Search for the cell housing the specified text and yield its [x, y] center coordinate. 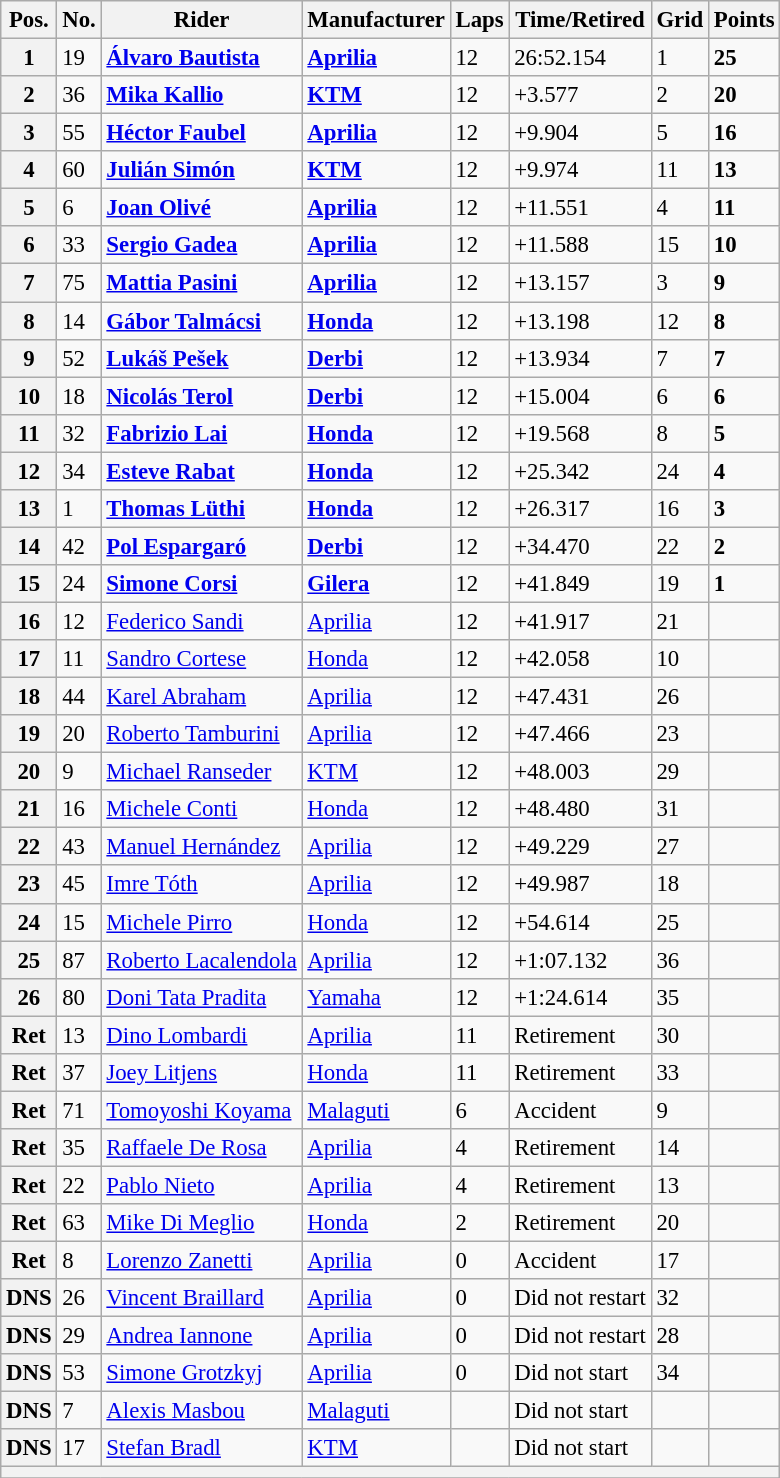
Nicolás Terol [202, 396]
87 [79, 960]
Joey Litjens [202, 1073]
+15.004 [580, 396]
Roberto Lacalendola [202, 960]
Laps [480, 20]
+48.003 [580, 772]
Pol Espargaró [202, 546]
+54.614 [580, 922]
Pablo Nieto [202, 1185]
28 [680, 1336]
53 [79, 1373]
+19.568 [580, 433]
55 [79, 133]
+11.588 [580, 245]
42 [79, 546]
+1:07.132 [580, 960]
52 [79, 358]
+48.480 [580, 809]
Simone Grotzkyj [202, 1373]
27 [680, 847]
Julián Simón [202, 170]
Lorenzo Zanetti [202, 1261]
Esteve Rabat [202, 471]
43 [79, 847]
Pos. [29, 20]
44 [79, 697]
Simone Corsi [202, 584]
Fabrizio Lai [202, 433]
+9.974 [580, 170]
Roberto Tamburini [202, 734]
No. [79, 20]
+47.466 [580, 734]
Álvaro Bautista [202, 58]
Héctor Faubel [202, 133]
Dino Lombardi [202, 1035]
31 [680, 809]
Yamaha [376, 997]
37 [79, 1073]
Gilera [376, 584]
+11.551 [580, 208]
Joan Olivé [202, 208]
Lukáš Pešek [202, 358]
+47.431 [580, 697]
+9.904 [580, 133]
Mattia Pasini [202, 283]
+25.342 [580, 471]
+26.317 [580, 509]
Alexis Masbou [202, 1411]
80 [79, 997]
Points [744, 20]
Rider [202, 20]
+41.917 [580, 621]
Vincent Braillard [202, 1298]
Imre Tóth [202, 885]
Manuel Hernández [202, 847]
Michele Pirro [202, 922]
+41.849 [580, 584]
Stefan Bradl [202, 1449]
30 [680, 1035]
Federico Sandi [202, 621]
Mika Kallio [202, 95]
+13.198 [580, 321]
Thomas Lüthi [202, 509]
Time/Retired [580, 20]
Sergio Gadea [202, 245]
Sandro Cortese [202, 659]
26:52.154 [580, 58]
Raffaele De Rosa [202, 1148]
+49.229 [580, 847]
+42.058 [580, 659]
Andrea Iannone [202, 1336]
+13.934 [580, 358]
63 [79, 1223]
Michele Conti [202, 809]
+34.470 [580, 546]
+1:24.614 [580, 997]
Gábor Talmácsi [202, 321]
+13.157 [580, 283]
+49.987 [580, 885]
Doni Tata Pradita [202, 997]
Tomoyoshi Koyama [202, 1110]
Mike Di Meglio [202, 1223]
+3.577 [580, 95]
Manufacturer [376, 20]
45 [79, 885]
71 [79, 1110]
Karel Abraham [202, 697]
Grid [680, 20]
75 [79, 283]
Michael Ranseder [202, 772]
60 [79, 170]
